Return [x, y] of the center of cell containing provided text 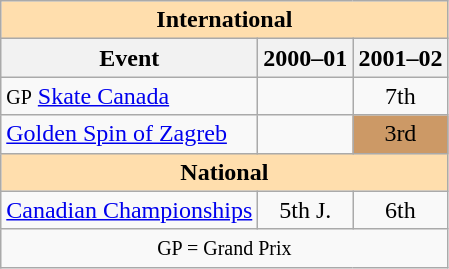
GP Skate Canada [130, 96]
2000–01 [306, 58]
International [224, 20]
5th J. [306, 210]
Golden Spin of Zagreb [130, 134]
National [224, 172]
6th [400, 210]
3rd [400, 134]
Canadian Championships [130, 210]
GP = Grand Prix [224, 248]
2001–02 [400, 58]
Event [130, 58]
7th [400, 96]
